Output the (x, y) coordinate of the center of the cell containing the given text.  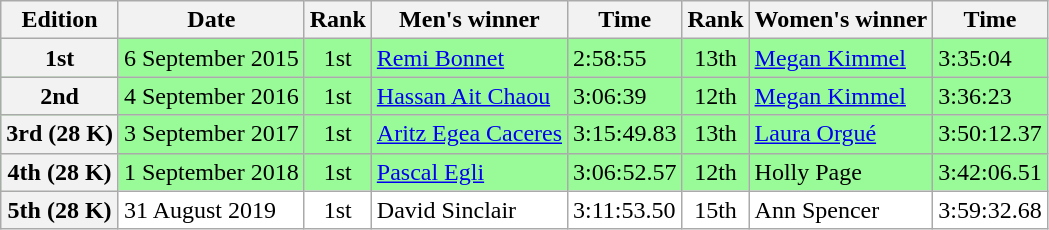
Ann Spencer (841, 210)
3:06:52.57 (625, 172)
David Sinclair (469, 210)
1 September 2018 (211, 172)
3:11:53.50 (625, 210)
3:15:49.83 (625, 134)
5th (28 K) (60, 210)
Remi Bonnet (469, 58)
3:50:12.37 (990, 134)
3:35:04 (990, 58)
Aritz Egea Caceres (469, 134)
Laura Orgué (841, 134)
3 September 2017 (211, 134)
Edition (60, 20)
4 September 2016 (211, 96)
3rd (28 K) (60, 134)
3:36:23 (990, 96)
15th (716, 210)
31 August 2019 (211, 210)
Pascal Egli (469, 172)
4th (28 K) (60, 172)
Holly Page (841, 172)
6 September 2015 (211, 58)
Men's winner (469, 20)
2:58:55 (625, 58)
2nd (60, 96)
3:06:39 (625, 96)
3:42:06.51 (990, 172)
Date (211, 20)
3:59:32.68 (990, 210)
Hassan Ait Chaou (469, 96)
Women's winner (841, 20)
